Provide the (x, y) coordinate of the cell's center where the given text is located.  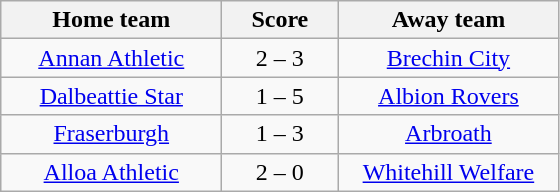
Whitehill Welfare (448, 172)
Home team (112, 20)
1 – 3 (280, 134)
Brechin City (448, 58)
1 – 5 (280, 96)
2 – 0 (280, 172)
Annan Athletic (112, 58)
Alloa Athletic (112, 172)
2 – 3 (280, 58)
Albion Rovers (448, 96)
Dalbeattie Star (112, 96)
Fraserburgh (112, 134)
Arbroath (448, 134)
Score (280, 20)
Away team (448, 20)
